Pinpoint the cell where the given text exists, returning its (x, y) midpoint coordinate. 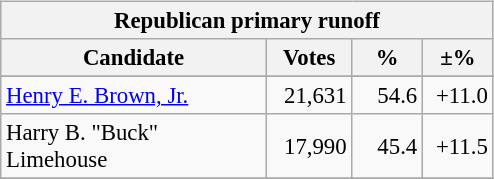
Republican primary runoff (247, 21)
% (388, 58)
Harry B. "Buck" Limehouse (134, 146)
21,631 (309, 96)
Candidate (134, 58)
+11.0 (458, 96)
Henry E. Brown, Jr. (134, 96)
17,990 (309, 146)
±% (458, 58)
+11.5 (458, 146)
Votes (309, 58)
45.4 (388, 146)
54.6 (388, 96)
